Search for the cell housing the specified text and yield its [X, Y] center coordinate. 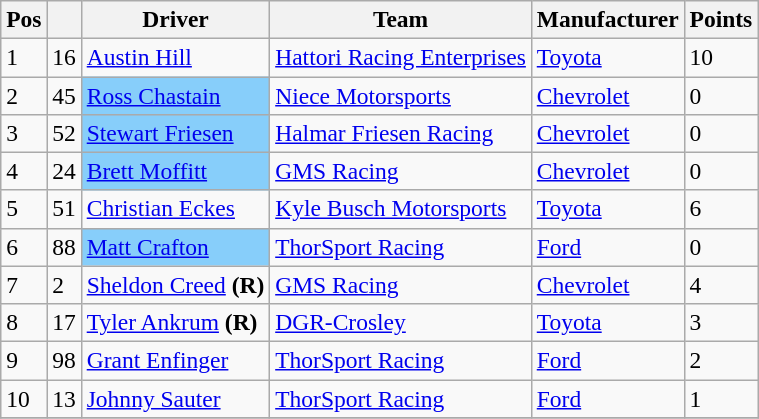
Manufacturer [608, 19]
Matt Crafton [175, 247]
9 [24, 360]
Stewart Friesen [175, 133]
8 [24, 322]
Johnny Sauter [175, 398]
Kyle Busch Motorsports [401, 209]
Sheldon Creed (R) [175, 285]
13 [64, 398]
Pos [24, 19]
Niece Motorsports [401, 95]
DGR-Crosley [401, 322]
88 [64, 247]
Driver [175, 19]
98 [64, 360]
Halmar Friesen Racing [401, 133]
17 [64, 322]
7 [24, 285]
Brett Moffitt [175, 171]
Team [401, 19]
16 [64, 57]
45 [64, 95]
5 [24, 209]
Points [721, 19]
51 [64, 209]
Tyler Ankrum (R) [175, 322]
Christian Eckes [175, 209]
52 [64, 133]
Ross Chastain [175, 95]
Hattori Racing Enterprises [401, 57]
Austin Hill [175, 57]
Grant Enfinger [175, 360]
24 [64, 171]
